Determine the [X, Y] coordinate at the center of the cell enclosing the given text.  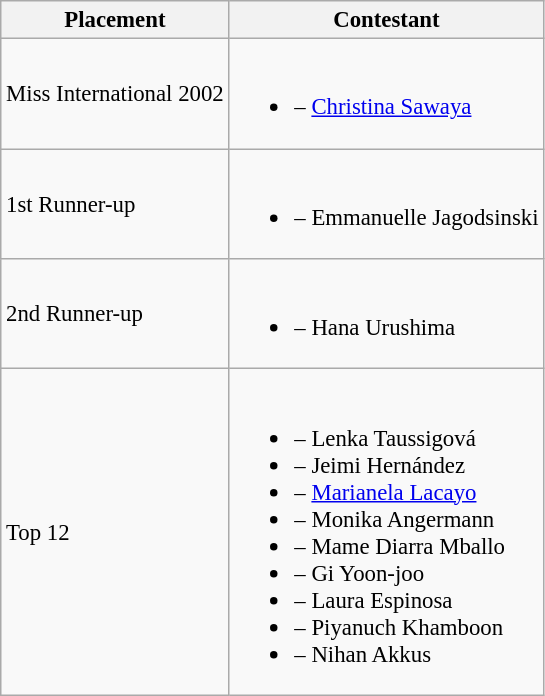
Miss International 2002 [115, 94]
– Hana Urushima [386, 314]
Placement [115, 20]
2nd Runner-up [115, 314]
Contestant [386, 20]
Top 12 [115, 532]
1st Runner-up [115, 204]
– Christina Sawaya [386, 94]
– Emmanuelle Jagodsinski [386, 204]
